Determine the [x, y] coordinate at the center of the cell enclosing the given text.  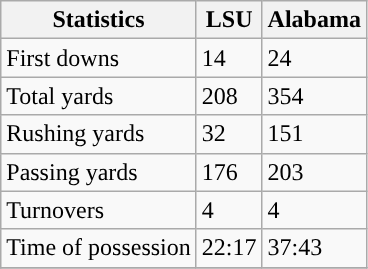
First downs [99, 58]
LSU [229, 20]
Statistics [99, 20]
Rushing yards [99, 134]
24 [314, 58]
14 [229, 58]
32 [229, 134]
176 [229, 172]
Turnovers [99, 210]
203 [314, 172]
354 [314, 96]
Time of possession [99, 248]
Total yards [99, 96]
151 [314, 134]
208 [229, 96]
Passing yards [99, 172]
37:43 [314, 248]
Alabama [314, 20]
22:17 [229, 248]
